Return (X, Y) of the center of cell containing provided text 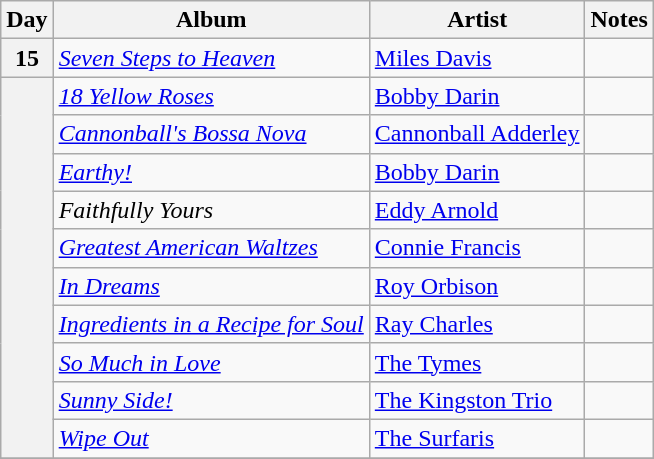
Wipe Out (211, 438)
Miles Davis (477, 58)
In Dreams (211, 286)
The Tymes (477, 362)
15 (27, 58)
So Much in Love (211, 362)
Ray Charles (477, 324)
Roy Orbison (477, 286)
Sunny Side! (211, 400)
Day (27, 20)
The Surfaris (477, 438)
Earthy! (211, 172)
Seven Steps to Heaven (211, 58)
Greatest American Waltzes (211, 248)
Ingredients in a Recipe for Soul (211, 324)
The Kingston Trio (477, 400)
Album (211, 20)
Cannonball's Bossa Nova (211, 134)
Faithfully Yours (211, 210)
Eddy Arnold (477, 210)
Notes (619, 20)
Cannonball Adderley (477, 134)
18 Yellow Roses (211, 96)
Connie Francis (477, 248)
Artist (477, 20)
